Output the (X, Y) coordinate of the center of the cell containing the given text.  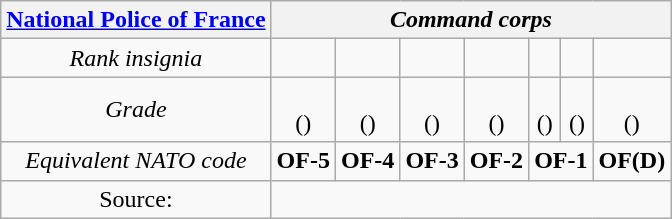
Rank insignia (136, 58)
National Police of France (136, 20)
OF-2 (496, 161)
Command corps (471, 20)
OF-4 (367, 161)
OF(D) (632, 161)
Equivalent NATO code (136, 161)
Source: (136, 199)
OF-1 (561, 161)
OF-5 (303, 161)
Grade (136, 110)
OF-3 (432, 161)
